For the text-containing cell, return its midpoint in (x, y) coordinate format. 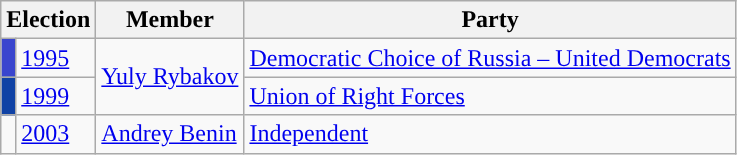
Andrey Benin (170, 134)
2003 (56, 134)
Election (48, 20)
Member (170, 20)
Democratic Choice of Russia – United Democrats (490, 58)
1995 (56, 58)
Yuly Rybakov (170, 77)
Union of Right Forces (490, 96)
Independent (490, 134)
Party (490, 20)
1999 (56, 96)
